Determine the (x, y) coordinate at the center of the cell enclosing the given text.  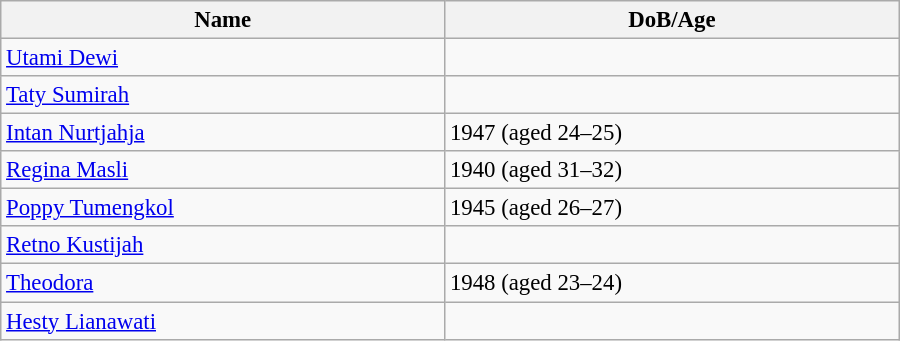
DoB/Age (672, 20)
Name (223, 20)
1945 (aged 26–27) (672, 208)
Poppy Tumengkol (223, 208)
Hesty Lianawati (223, 321)
1948 (aged 23–24) (672, 283)
Utami Dewi (223, 58)
Regina Masli (223, 170)
1940 (aged 31–32) (672, 170)
Intan Nurtjahja (223, 133)
Taty Sumirah (223, 95)
Retno Kustijah (223, 245)
Theodora (223, 283)
1947 (aged 24–25) (672, 133)
